Pinpoint the cell where the given text exists, returning its (x, y) midpoint coordinate. 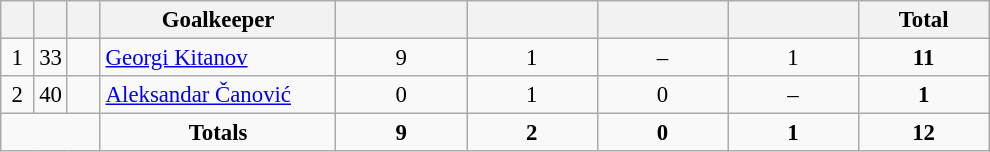
40 (50, 95)
Georgi Kitanov (218, 58)
Totals (218, 133)
Goalkeeper (218, 20)
12 (924, 133)
Aleksandar Čanović (218, 95)
Total (924, 20)
11 (924, 58)
33 (50, 58)
